Identify which cell holds the provided text, then report its [X, Y] central coordinate. 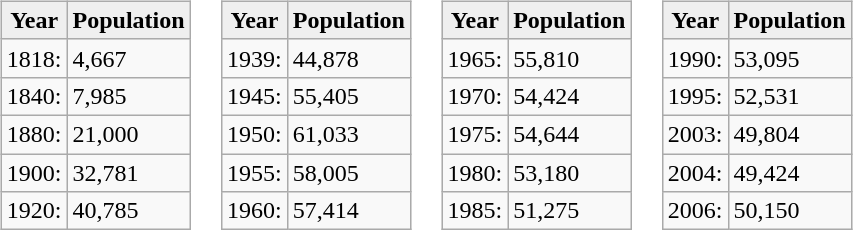
54,644 [570, 134]
52,531 [790, 96]
1970: [475, 96]
32,781 [128, 173]
51,275 [570, 211]
1965: [475, 58]
40,785 [128, 211]
53,095 [790, 58]
1955: [255, 173]
1950: [255, 134]
58,005 [348, 173]
4,667 [128, 58]
1960: [255, 211]
1900: [34, 173]
1990: [695, 58]
2003: [695, 134]
1818: [34, 58]
55,810 [570, 58]
7,985 [128, 96]
44,878 [348, 58]
1920: [34, 211]
55,405 [348, 96]
1840: [34, 96]
21,000 [128, 134]
61,033 [348, 134]
2004: [695, 173]
49,804 [790, 134]
1980: [475, 173]
1975: [475, 134]
2006: [695, 211]
57,414 [348, 211]
1945: [255, 96]
1939: [255, 58]
1880: [34, 134]
53,180 [570, 173]
50,150 [790, 211]
1995: [695, 96]
49,424 [790, 173]
54,424 [570, 96]
1985: [475, 211]
